Search for the cell housing the specified text and yield its (x, y) center coordinate. 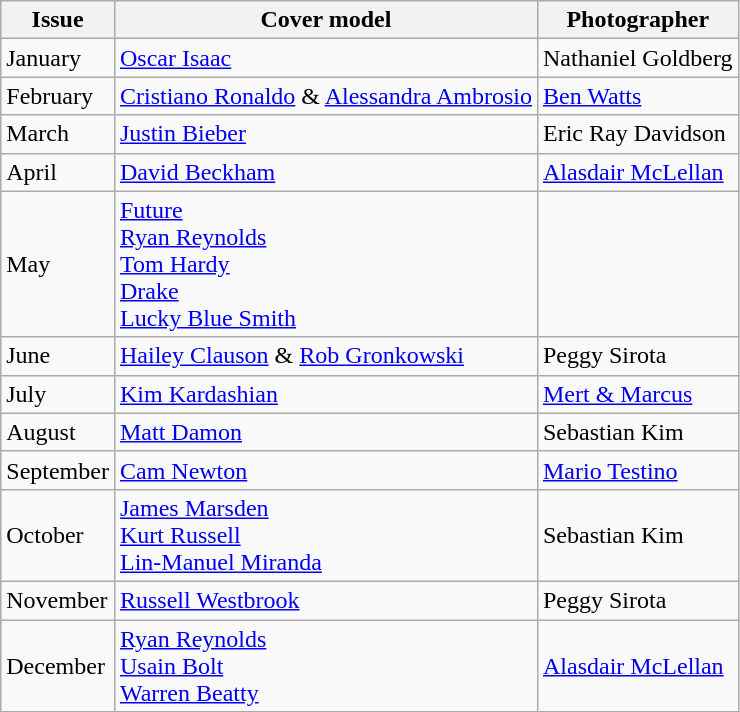
Hailey Clauson & Rob Gronkowski (326, 356)
June (58, 356)
February (58, 96)
July (58, 394)
May (58, 264)
March (58, 134)
Oscar Isaac (326, 58)
December (58, 666)
Cover model (326, 20)
Photographer (638, 20)
Nathaniel Goldberg (638, 58)
Ben Watts (638, 96)
Cristiano Ronaldo & Alessandra Ambrosio (326, 96)
Matt Damon (326, 432)
April (58, 172)
October (58, 535)
Kim Kardashian (326, 394)
Issue (58, 20)
September (58, 470)
Russell Westbrook (326, 600)
August (58, 432)
David Beckham (326, 172)
FutureRyan ReynoldsTom HardyDrakeLucky Blue Smith (326, 264)
Cam Newton (326, 470)
Justin Bieber (326, 134)
January (58, 58)
James MarsdenKurt RussellLin-Manuel Miranda (326, 535)
Ryan ReynoldsUsain BoltWarren Beatty (326, 666)
November (58, 600)
Eric Ray Davidson (638, 134)
Mario Testino (638, 470)
Mert & Marcus (638, 394)
